Determine the (x, y) coordinate at the center of the cell enclosing the given text.  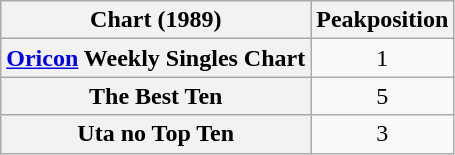
Chart (1989) (156, 20)
1 (382, 58)
Uta no Top Ten (156, 134)
Oricon Weekly Singles Chart (156, 58)
Peakposition (382, 20)
3 (382, 134)
The Best Ten (156, 96)
5 (382, 96)
